Locate the cell with the specified text and output its (X, Y) center coordinate. 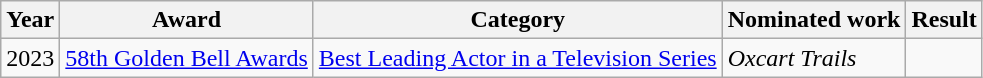
Best Leading Actor in a Television Series (518, 58)
Year (30, 20)
Nominated work (814, 20)
2023 (30, 58)
Oxcart Trails (814, 58)
Award (187, 20)
58th Golden Bell Awards (187, 58)
Result (944, 20)
Category (518, 20)
